Scan for the cell matching the given text and deliver its (X, Y) coordinate at center. 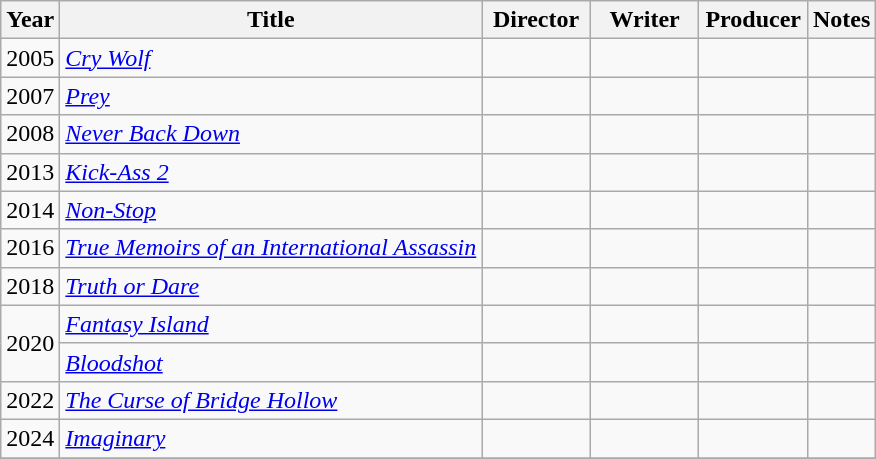
Non-Stop (271, 210)
Imaginary (271, 438)
Bloodshot (271, 362)
Prey (271, 96)
Title (271, 20)
Director (536, 20)
2016 (30, 248)
Never Back Down (271, 134)
2018 (30, 286)
2014 (30, 210)
Cry Wolf (271, 58)
Year (30, 20)
2005 (30, 58)
Kick-Ass 2 (271, 172)
Writer (644, 20)
The Curse of Bridge Hollow (271, 400)
2022 (30, 400)
2020 (30, 343)
Truth or Dare (271, 286)
2013 (30, 172)
2007 (30, 96)
Fantasy Island (271, 324)
Producer (754, 20)
2024 (30, 438)
True Memoirs of an International Assassin (271, 248)
Notes (841, 20)
2008 (30, 134)
